Detect which cell encompasses the target text, then output its (X, Y) center coordinate. 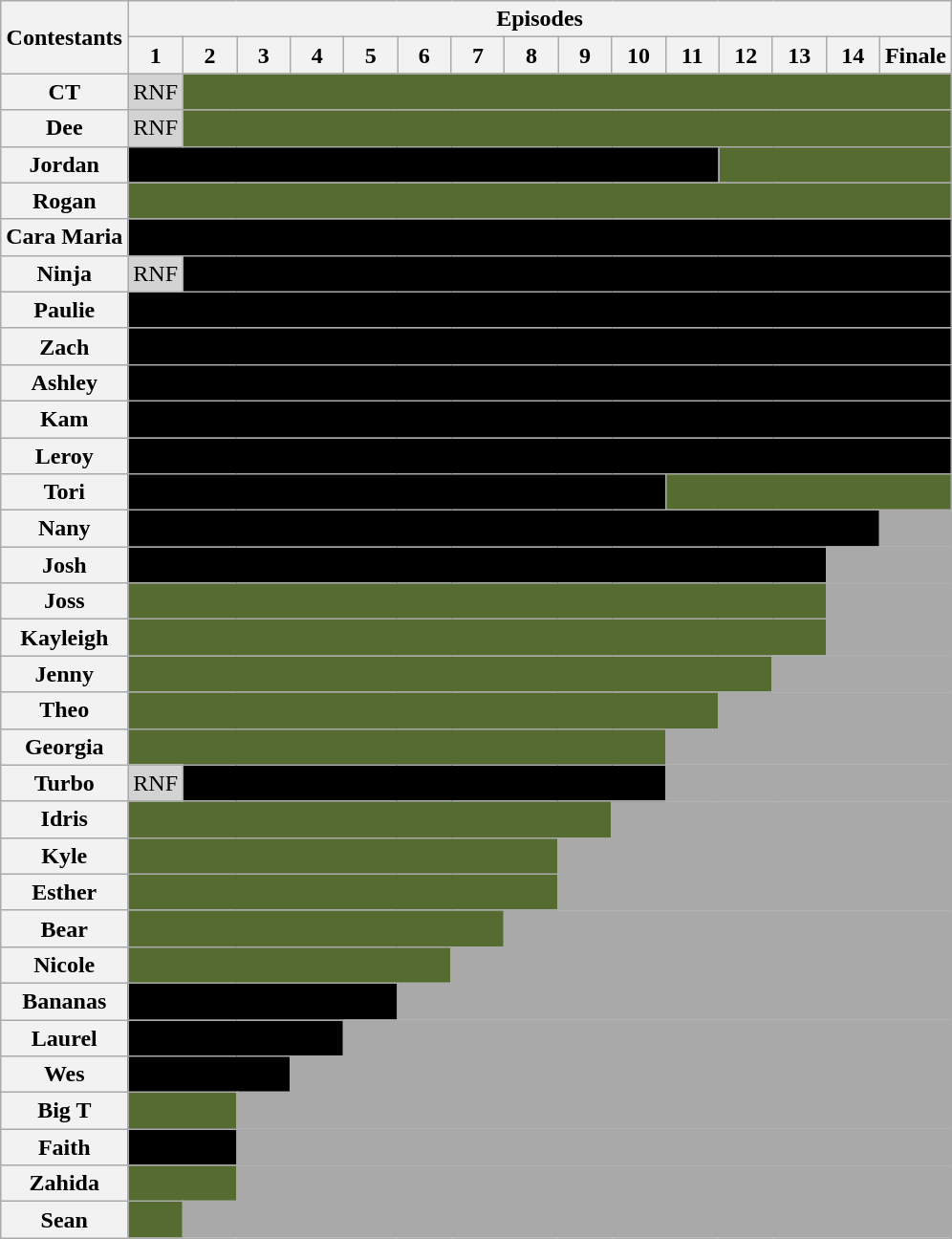
Leroy (65, 456)
Zach (65, 346)
Esther (65, 892)
Wes (65, 1075)
Georgia (65, 747)
Josh (65, 565)
Kyle (65, 856)
10 (638, 55)
Jenny (65, 674)
CT (65, 92)
Cara Maria (65, 237)
6 (424, 55)
Episodes (540, 19)
1 (156, 55)
Big T (65, 1111)
Theo (65, 710)
Idris (65, 819)
Laurel (65, 1037)
Joss (65, 601)
Zahida (65, 1184)
Kayleigh (65, 638)
Contestants (65, 37)
9 (585, 55)
Turbo (65, 783)
Bear (65, 928)
Ashley (65, 382)
Dee (65, 128)
13 (799, 55)
Bananas (65, 1001)
2 (210, 55)
Kam (65, 419)
11 (692, 55)
Paulie (65, 310)
12 (746, 55)
14 (853, 55)
Faith (65, 1147)
Jordan (65, 164)
Nicole (65, 965)
Sean (65, 1220)
5 (371, 55)
Nany (65, 529)
Rogan (65, 201)
Finale (916, 55)
8 (531, 55)
7 (478, 55)
Ninja (65, 273)
4 (317, 55)
3 (264, 55)
Tori (65, 492)
